Capture the cell that displays the provided text and extract its [X, Y] central coordinate. 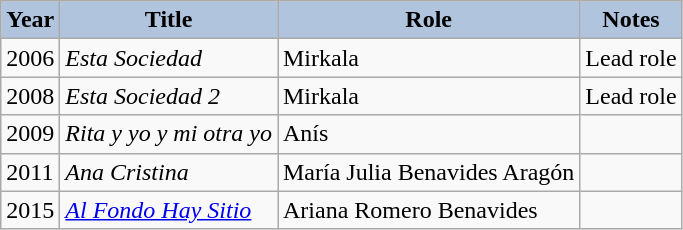
2011 [30, 172]
2015 [30, 210]
Al Fondo Hay Sitio [169, 210]
Notes [631, 20]
Ana Cristina [169, 172]
Esta Sociedad [169, 58]
Title [169, 20]
Year [30, 20]
Esta Sociedad 2 [169, 96]
Anís [429, 134]
2006 [30, 58]
Role [429, 20]
2008 [30, 96]
2009 [30, 134]
María Julia Benavides Aragón [429, 172]
Rita y yo y mi otra yo [169, 134]
Ariana Romero Benavides [429, 210]
